Output the (x, y) coordinate of the center of the cell containing the given text.  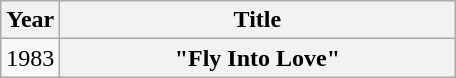
"Fly Into Love" (258, 58)
Year (30, 20)
1983 (30, 58)
Title (258, 20)
